Capture the cell that displays the provided text and extract its [x, y] central coordinate. 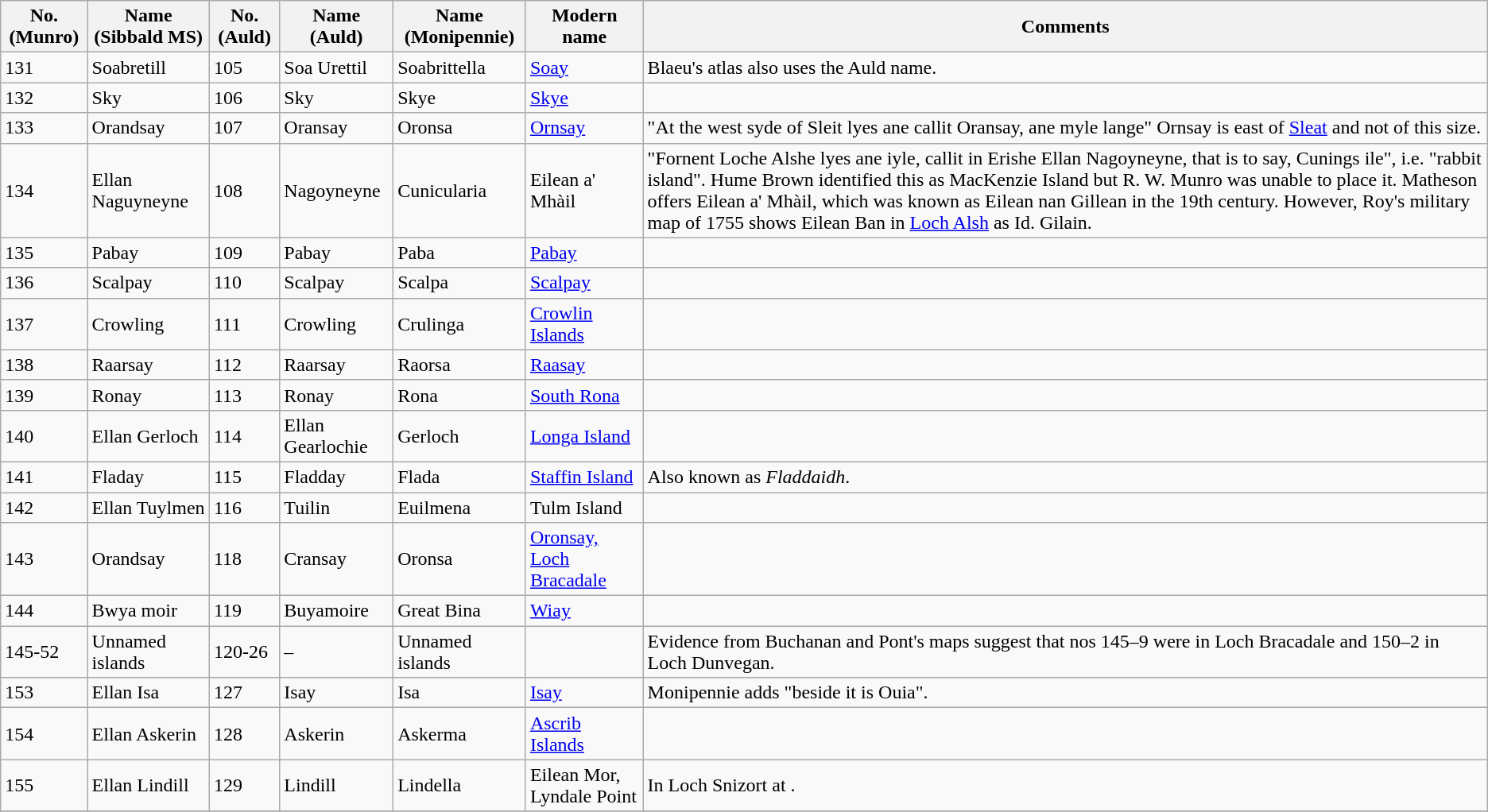
Askerin [337, 734]
Lindella [459, 785]
108 [244, 191]
143 [45, 559]
Raorsa [459, 365]
Fladay [148, 477]
Ornsay [584, 128]
Cunicularia [459, 191]
South Rona [584, 395]
Name (Sibbald MS) [148, 27]
131 [45, 68]
Name (Auld) [337, 27]
Blaeu's atlas also uses the Auld name. [1065, 68]
Scalpa [459, 283]
114 [244, 435]
Staffin Island [584, 477]
Rona [459, 395]
Ellan Askerin [148, 734]
142 [45, 508]
Also known as Fladdaidh. [1065, 477]
105 [244, 68]
141 [45, 477]
145-52 [45, 652]
107 [244, 128]
– [337, 652]
Name (Monipennie) [459, 27]
Soabretill [148, 68]
In Loch Snizort at . [1065, 785]
144 [45, 611]
127 [244, 693]
Eilean a' Mhàil [584, 191]
Soabrittella [459, 68]
Raasay [584, 365]
Bwya moir [148, 611]
116 [244, 508]
Comments [1065, 27]
Askerma [459, 734]
137 [45, 324]
Evidence from Buchanan and Pont's maps suggest that nos 145–9 were in Loch Bracadale and 150–2 in Loch Dunvegan. [1065, 652]
No. (Auld) [244, 27]
Flada [459, 477]
109 [244, 253]
Buyamoire [337, 611]
Lindill [337, 785]
Monipennie adds "beside it is Ouia". [1065, 693]
Nagoyneyne [337, 191]
106 [244, 98]
Crowlin Islands [584, 324]
118 [244, 559]
Oronsay, Loch Bracadale [584, 559]
132 [45, 98]
Cransay [337, 559]
Longa Island [584, 435]
Gerloch [459, 435]
Modern name [584, 27]
Tulm Island [584, 508]
Ellan Tuylmen [148, 508]
110 [244, 283]
Isa [459, 693]
Tuilin [337, 508]
119 [244, 611]
Crulinga [459, 324]
No. (Munro) [45, 27]
134 [45, 191]
133 [45, 128]
Ellan Naguyneyne [148, 191]
Oransay [337, 128]
Ellan Gearlochie [337, 435]
Soay [584, 68]
Ellan Isa [148, 693]
139 [45, 395]
Fladday [337, 477]
"At the west syde of Sleit lyes ane callit Oransay, ane myle lange" Ornsay is east of Sleat and not of this size. [1065, 128]
140 [45, 435]
153 [45, 693]
154 [45, 734]
155 [45, 785]
Soa Urettil [337, 68]
Paba [459, 253]
115 [244, 477]
113 [244, 395]
136 [45, 283]
Ascrib Islands [584, 734]
Euilmena [459, 508]
128 [244, 734]
Ellan Lindill [148, 785]
135 [45, 253]
129 [244, 785]
111 [244, 324]
Wiay [584, 611]
Great Bina [459, 611]
120-26 [244, 652]
Ellan Gerloch [148, 435]
138 [45, 365]
Eilean Mor, Lyndale Point [584, 785]
112 [244, 365]
